Pinpoint the cell where the given text exists, returning its [X, Y] midpoint coordinate. 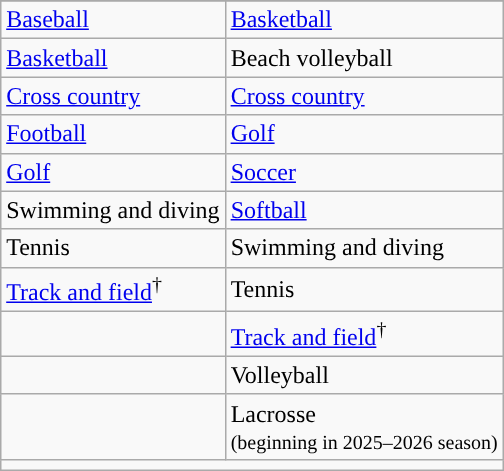
Baseball [113, 20]
Volleyball [364, 375]
Beach volleyball [364, 58]
Lacrosse(beginning in 2025–2026 season) [364, 426]
Football [113, 134]
Softball [364, 210]
Soccer [364, 172]
